Output the [X, Y] coordinate of the center of the cell containing the given text.  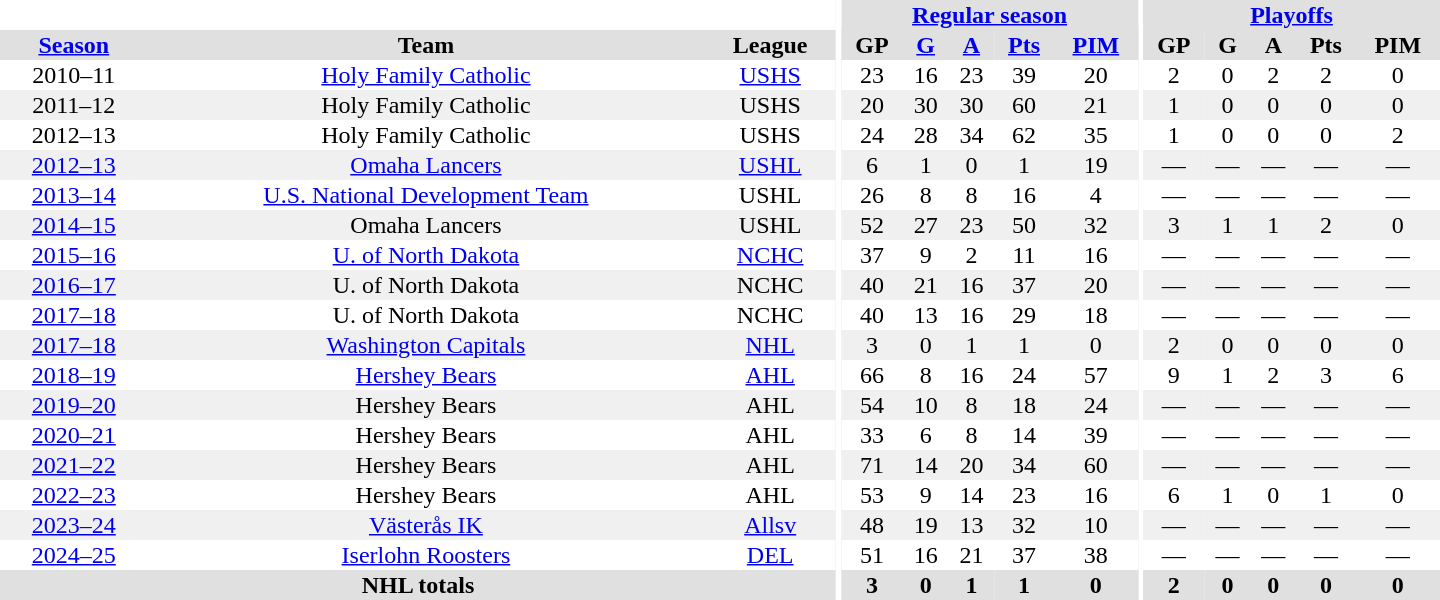
71 [872, 465]
35 [1096, 135]
Playoffs [1292, 15]
57 [1096, 375]
DEL [770, 555]
52 [872, 225]
26 [872, 195]
38 [1096, 555]
51 [872, 555]
2010–11 [74, 75]
Iserlohn Roosters [426, 555]
28 [926, 135]
62 [1024, 135]
29 [1024, 315]
2015–16 [74, 255]
53 [872, 495]
NHL [770, 345]
48 [872, 525]
4 [1096, 195]
Allsv [770, 525]
2020–21 [74, 435]
33 [872, 435]
2019–20 [74, 405]
2014–15 [74, 225]
Västerås IK [426, 525]
Season [74, 45]
2011–12 [74, 105]
U.S. National Development Team [426, 195]
2024–25 [74, 555]
NHL totals [418, 585]
2021–22 [74, 465]
2022–23 [74, 495]
Team [426, 45]
2018–19 [74, 375]
11 [1024, 255]
54 [872, 405]
50 [1024, 225]
2023–24 [74, 525]
27 [926, 225]
Regular season [990, 15]
Washington Capitals [426, 345]
2013–14 [74, 195]
League [770, 45]
2016–17 [74, 285]
66 [872, 375]
